Return the [X, Y] coordinate for the center point of the cell that contains the specified text.  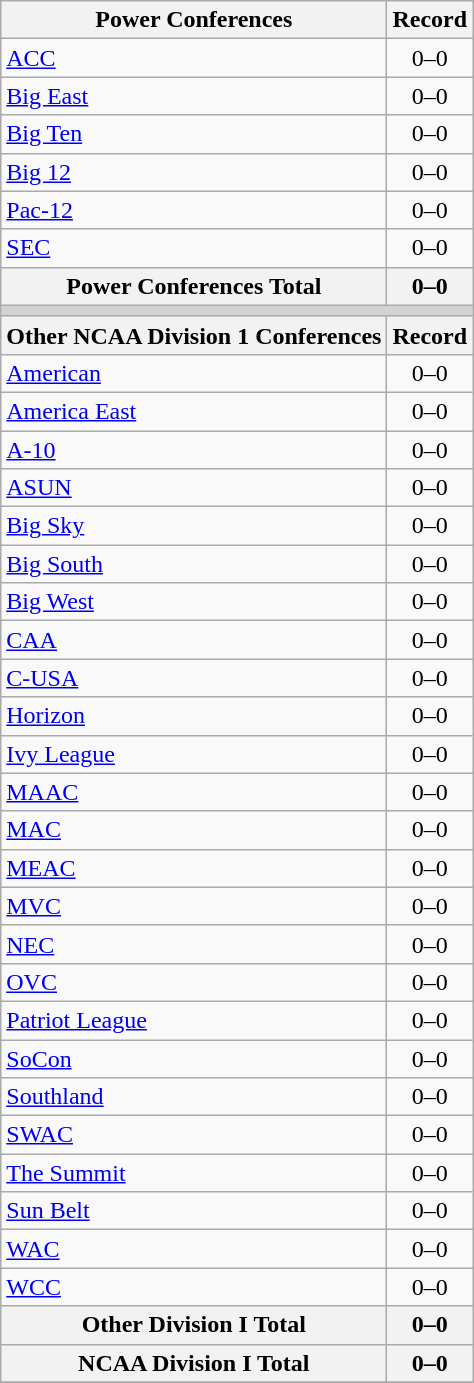
WCC [194, 1287]
The Summit [194, 1173]
SoCon [194, 1059]
Pac-12 [194, 210]
Big East [194, 96]
OVC [194, 982]
Horizon [194, 716]
MVC [194, 906]
Sun Belt [194, 1211]
MAAC [194, 792]
Power Conferences [194, 20]
ACC [194, 58]
A-10 [194, 449]
Big Sky [194, 526]
NCAA Division I Total [194, 1363]
Other Division I Total [194, 1325]
Power Conferences Total [194, 286]
SWAC [194, 1135]
WAC [194, 1249]
Ivy League [194, 754]
NEC [194, 944]
SEC [194, 248]
American [194, 373]
Big West [194, 602]
Big South [194, 564]
C-USA [194, 678]
Other NCAA Division 1 Conferences [194, 335]
Southland [194, 1097]
Big Ten [194, 134]
Big 12 [194, 172]
ASUN [194, 488]
MAC [194, 830]
America East [194, 411]
Patriot League [194, 1020]
MEAC [194, 868]
CAA [194, 640]
